For the text-containing cell, return its midpoint in (X, Y) coordinate format. 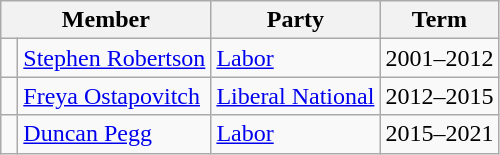
Party (296, 20)
Liberal National (296, 96)
2012–2015 (440, 96)
2001–2012 (440, 58)
Member (106, 20)
Stephen Robertson (114, 58)
Duncan Pegg (114, 134)
Term (440, 20)
2015–2021 (440, 134)
Freya Ostapovitch (114, 96)
